Find where the given text appears and provide that cell's center as (x, y) coordinate. 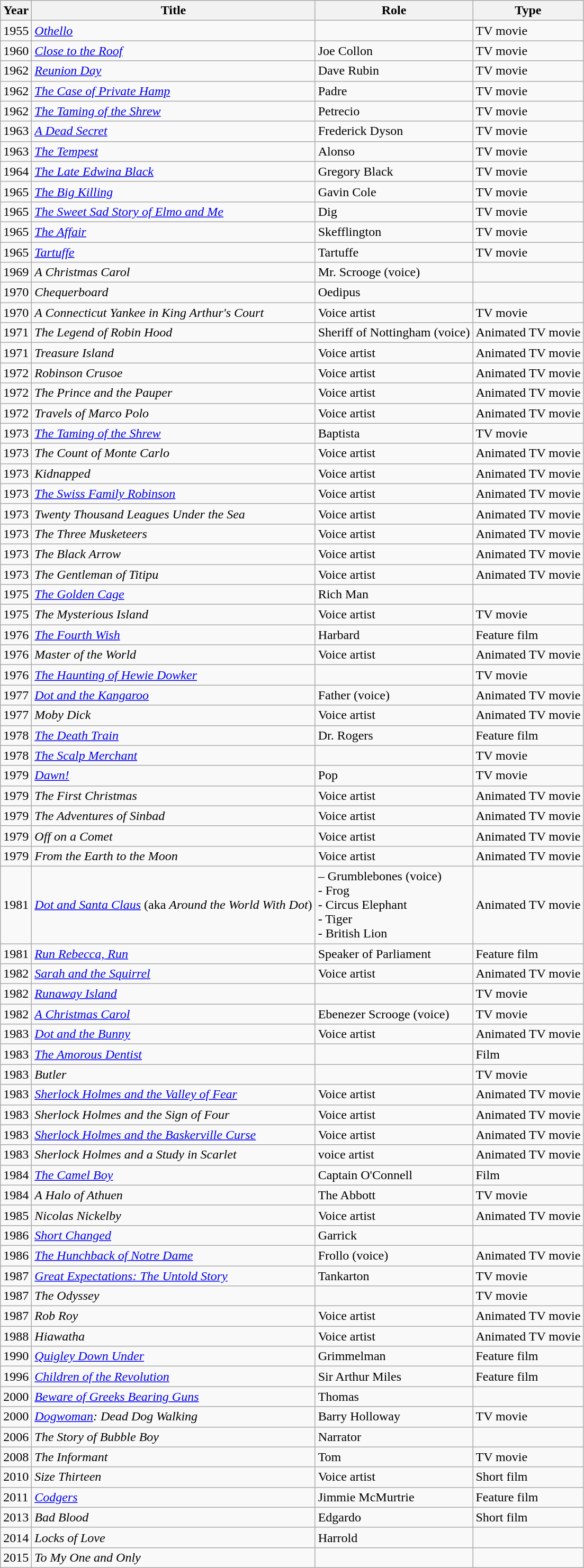
Baptista (394, 433)
Sheriff of Nottingham (voice) (394, 333)
A Dead Secret (174, 131)
The Informant (174, 1457)
1969 (16, 272)
The Abbott (394, 1195)
Hiawatha (174, 1336)
The Death Train (174, 735)
1990 (16, 1356)
The Story of Bubble Boy (174, 1437)
Captain O'Connell (394, 1175)
Beware of Greeks Bearing Guns (174, 1397)
The First Christmas (174, 796)
Frollo (voice) (394, 1255)
2014 (16, 1537)
1985 (16, 1215)
From the Earth to the Moon (174, 856)
Othello (174, 31)
The Tempest (174, 151)
The Black Arrow (174, 554)
Dave Rubin (394, 71)
Dr. Rogers (394, 735)
Sherlock Holmes and the Baskerville Curse (174, 1135)
Father (voice) (394, 695)
Gregory Black (394, 171)
Tom (394, 1457)
Master of the World (174, 655)
Edgardo (394, 1517)
Nicolas Nickelby (174, 1215)
1996 (16, 1376)
The Swiss Family Robinson (174, 494)
Sherlock Holmes and the Sign of Four (174, 1115)
Run Rebecca, Run (174, 954)
The Case of Private Hamp (174, 91)
Locks of Love (174, 1537)
The Adventures of Sinbad (174, 816)
1964 (16, 171)
1960 (16, 51)
The Gentleman of Titipu (174, 574)
2015 (16, 1557)
Joe Collon (394, 51)
The Legend of Robin Hood (174, 333)
The Three Musketeers (174, 534)
– Grumblebones (voice)- Frog- Circus Elephant- Tiger- British Lion (394, 905)
Butler (174, 1074)
Grimmelman (394, 1356)
Harrold (394, 1537)
The Hunchback of Notre Dame (174, 1255)
Sherlock Holmes and the Valley of Fear (174, 1095)
The Odyssey (174, 1296)
Dot and the Kangaroo (174, 695)
Dot and Santa Claus (aka Around the World With Dot) (174, 905)
voice artist (394, 1155)
Dot and the Bunny (174, 1034)
Dogwoman: Dead Dog Walking (174, 1417)
Thomas (394, 1397)
Pop (394, 776)
Sarah and the Squirrel (174, 974)
Oedipus (394, 293)
Type (528, 11)
Alonso (394, 151)
The Amorous Dentist (174, 1054)
A Connecticut Yankee in King Arthur's Court (174, 313)
Jimmie McMurtrie (394, 1497)
The Prince and the Pauper (174, 393)
The Sweet Sad Story of Elmo and Me (174, 212)
The Camel Boy (174, 1175)
Close to the Roof (174, 51)
Codgers (174, 1497)
Sherlock Holmes and a Study in Scarlet (174, 1155)
Barry Holloway (394, 1417)
2008 (16, 1457)
Moby Dick (174, 715)
The Haunting of Hewie Dowker (174, 675)
2011 (16, 1497)
Kidnapped (174, 473)
Gavin Cole (394, 192)
The Count of Monte Carlo (174, 453)
Bad Blood (174, 1517)
Frederick Dyson (394, 131)
The Late Edwina Black (174, 171)
Skefflington (394, 232)
Reunion Day (174, 71)
The Fourth Wish (174, 635)
Padre (394, 91)
The Scalp Merchant (174, 755)
The Affair (174, 232)
Petrecio (394, 111)
1988 (16, 1336)
Role (394, 11)
The Golden Cage (174, 595)
Children of the Revolution (174, 1376)
Speaker of Parliament (394, 954)
A Halo of Athuen (174, 1195)
Ebenezer Scrooge (voice) (394, 1014)
Mr. Scrooge (voice) (394, 272)
Rob Roy (174, 1316)
Travels of Marco Polo (174, 413)
2013 (16, 1517)
Size Thirteen (174, 1477)
Sir Arthur Miles (394, 1376)
Dawn! (174, 776)
Rich Man (394, 595)
Off on a Comet (174, 836)
Garrick (394, 1235)
Year (16, 11)
Tankarton (394, 1275)
Short Changed (174, 1235)
2010 (16, 1477)
1955 (16, 31)
Robinson Crusoe (174, 373)
Chequerboard (174, 293)
Runaway Island (174, 994)
Narrator (394, 1437)
Twenty Thousand Leagues Under the Sea (174, 514)
The Mysterious Island (174, 615)
Harbard (394, 635)
Treasure Island (174, 353)
Dig (394, 212)
The Big Killing (174, 192)
Great Expectations: The Untold Story (174, 1275)
Title (174, 11)
2006 (16, 1437)
Quigley Down Under (174, 1356)
To My One and Only (174, 1557)
